Pinpoint the cell where the given text exists, returning its [X, Y] midpoint coordinate. 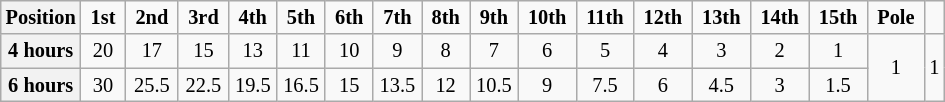
8 [446, 51]
8th [446, 17]
12th [663, 17]
25.5 [152, 85]
10.5 [494, 85]
3rd [203, 17]
19.5 [253, 85]
6 hours [41, 85]
2 [779, 51]
5th [301, 17]
10 [349, 51]
13 [253, 51]
1.5 [838, 85]
Pole [896, 17]
6th [349, 17]
11th [604, 17]
4 hours [41, 51]
4th [253, 17]
1st [104, 17]
10th [547, 17]
7 [494, 51]
17 [152, 51]
14th [779, 17]
15th [838, 17]
11 [301, 51]
12 [446, 85]
30 [104, 85]
Position [41, 17]
13.5 [397, 85]
22.5 [203, 85]
20 [104, 51]
16.5 [301, 85]
7.5 [604, 85]
5 [604, 51]
7th [397, 17]
2nd [152, 17]
13th [721, 17]
4.5 [721, 85]
9th [494, 17]
4 [663, 51]
